For the text-containing cell, return its midpoint in (X, Y) coordinate format. 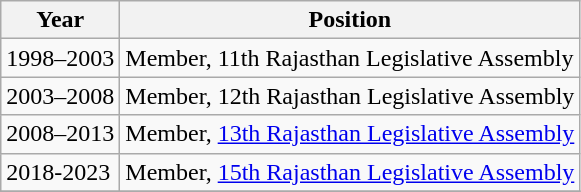
Member, 15th Rajasthan Legislative Assembly (350, 172)
Member, 13th Rajasthan Legislative Assembly (350, 134)
Member, 12th Rajasthan Legislative Assembly (350, 96)
Position (350, 20)
Year (60, 20)
2008–2013 (60, 134)
1998–2003 (60, 58)
2018-2023 (60, 172)
Member, 11th Rajasthan Legislative Assembly (350, 58)
2003–2008 (60, 96)
